Capture the cell that displays the provided text and extract its (X, Y) central coordinate. 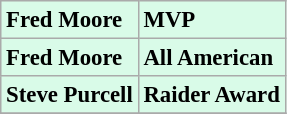
MVP (212, 20)
Steve Purcell (70, 95)
Raider Award (212, 95)
All American (212, 58)
